Provide the (X, Y) coordinate of the cell's center where the given text is located.  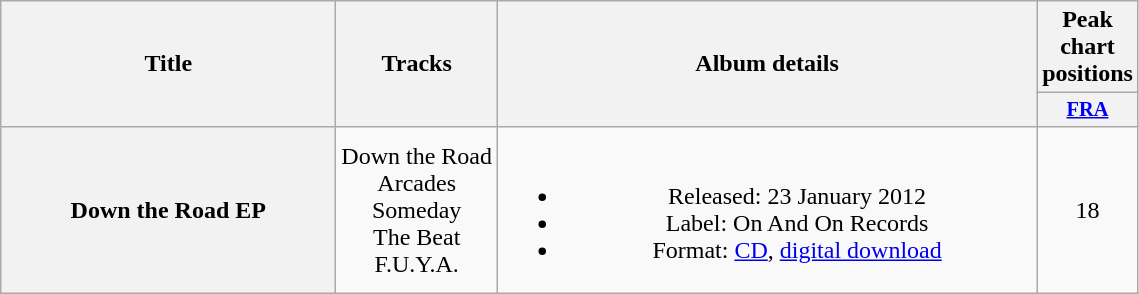
Tracks (417, 64)
Down the Road EP (168, 210)
FRA (1088, 110)
Down the RoadArcadesSomedayThe BeatF.U.Y.A. (417, 210)
Released: 23 January 2012Label: On And On RecordsFormat: CD, digital download (768, 210)
Album details (768, 64)
Peak chart positions (1088, 47)
Title (168, 64)
18 (1088, 210)
